For the text-containing cell, return its midpoint in (x, y) coordinate format. 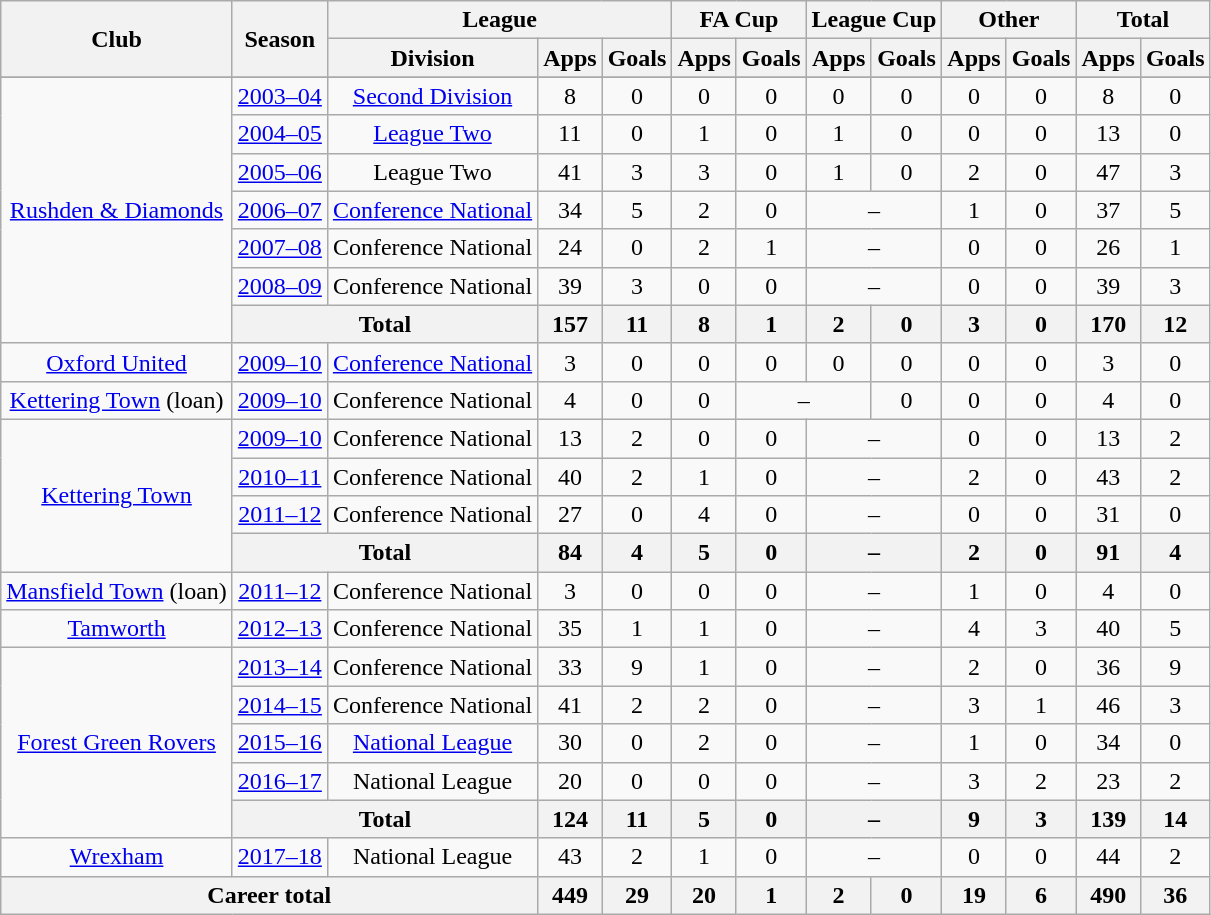
35 (570, 629)
170 (1108, 324)
2014–15 (280, 705)
2003–04 (280, 96)
490 (1108, 895)
157 (570, 324)
League (499, 20)
League Cup (874, 20)
Other (1009, 20)
2017–18 (280, 857)
46 (1108, 705)
139 (1108, 819)
2012–13 (280, 629)
Kettering Town (117, 495)
Division (432, 58)
29 (637, 895)
Wrexham (117, 857)
2006–07 (280, 210)
31 (1108, 515)
2004–05 (280, 134)
24 (570, 248)
91 (1108, 553)
27 (570, 515)
Second Division (432, 96)
6 (1041, 895)
Tamworth (117, 629)
124 (570, 819)
2010–11 (280, 477)
44 (1108, 857)
2008–09 (280, 286)
2016–17 (280, 781)
FA Cup (739, 20)
2007–08 (280, 248)
33 (570, 667)
Season (280, 39)
Club (117, 39)
Rushden & Diamonds (117, 210)
12 (1175, 324)
Kettering Town (loan) (117, 400)
2015–16 (280, 743)
19 (974, 895)
2013–14 (280, 667)
449 (570, 895)
30 (570, 743)
Career total (270, 895)
37 (1108, 210)
84 (570, 553)
Forest Green Rovers (117, 743)
14 (1175, 819)
23 (1108, 781)
Oxford United (117, 362)
47 (1108, 172)
26 (1108, 248)
Mansfield Town (loan) (117, 591)
2005–06 (280, 172)
